Return the (x, y) coordinate for the center point of the cell that contains the specified text.  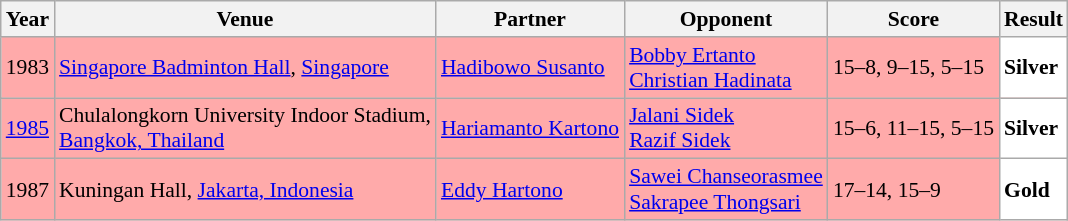
Partner (530, 19)
15–6, 11–15, 5–15 (914, 128)
Kuningan Hall, Jakarta, Indonesia (245, 190)
Sawei Chanseorasmee Sakrapee Thongsari (726, 190)
Hariamanto Kartono (530, 128)
Eddy Hartono (530, 190)
Venue (245, 19)
Opponent (726, 19)
Chulalongkorn University Indoor Stadium, Bangkok, Thailand (245, 128)
Gold (1034, 190)
Jalani Sidek Razif Sidek (726, 128)
1987 (28, 190)
Bobby Ertanto Christian Hadinata (726, 68)
1983 (28, 68)
Singapore Badminton Hall, Singapore (245, 68)
Hadibowo Susanto (530, 68)
Score (914, 19)
15–8, 9–15, 5–15 (914, 68)
17–14, 15–9 (914, 190)
1985 (28, 128)
Result (1034, 19)
Year (28, 19)
